Capture the cell that displays the provided text and extract its [x, y] central coordinate. 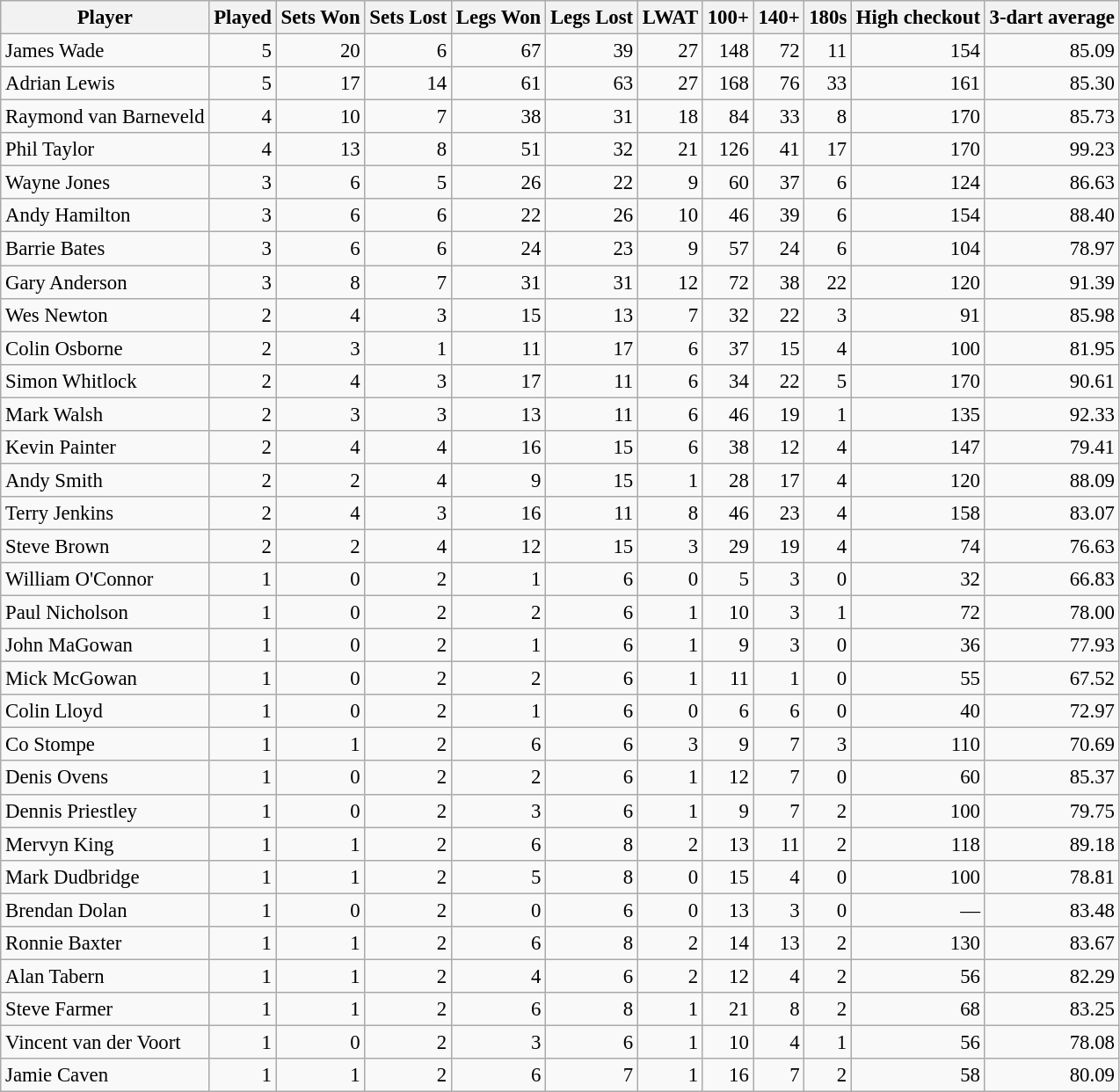
84 [728, 117]
85.30 [1051, 84]
85.73 [1051, 117]
Brendan Dolan [105, 910]
Mervyn King [105, 844]
180s [828, 18]
Andy Hamilton [105, 215]
66.83 [1051, 579]
Wayne Jones [105, 183]
86.63 [1051, 183]
Jamie Caven [105, 1075]
67.52 [1051, 679]
36 [919, 645]
Player [105, 18]
67 [499, 51]
85.98 [1051, 315]
Sets Lost [408, 18]
Barrie Bates [105, 249]
58 [919, 1075]
148 [728, 51]
Ronnie Baxter [105, 943]
Steve Brown [105, 546]
76 [779, 84]
90.61 [1051, 381]
140+ [779, 18]
Dennis Priestley [105, 811]
3-dart average [1051, 18]
77.93 [1051, 645]
91.39 [1051, 282]
100+ [728, 18]
Andy Smith [105, 480]
130 [919, 943]
29 [728, 546]
Wes Newton [105, 315]
91 [919, 315]
110 [919, 745]
85.37 [1051, 778]
72.97 [1051, 711]
124 [919, 183]
83.07 [1051, 513]
76.63 [1051, 546]
Steve Farmer [105, 1009]
— [919, 910]
Sets Won [320, 18]
41 [779, 149]
70.69 [1051, 745]
Simon Whitlock [105, 381]
Co Stompe [105, 745]
Played [243, 18]
158 [919, 513]
Legs Lost [593, 18]
55 [919, 679]
79.41 [1051, 448]
81.95 [1051, 348]
168 [728, 84]
104 [919, 249]
147 [919, 448]
78.81 [1051, 877]
51 [499, 149]
78.97 [1051, 249]
118 [919, 844]
78.00 [1051, 613]
William O'Connor [105, 579]
34 [728, 381]
78.08 [1051, 1042]
83.67 [1051, 943]
57 [728, 249]
28 [728, 480]
88.09 [1051, 480]
83.25 [1051, 1009]
Gary Anderson [105, 282]
82.29 [1051, 976]
Mark Walsh [105, 414]
88.40 [1051, 215]
63 [593, 84]
Denis Ovens [105, 778]
LWAT [670, 18]
161 [919, 84]
Adrian Lewis [105, 84]
Kevin Painter [105, 448]
Terry Jenkins [105, 513]
99.23 [1051, 149]
89.18 [1051, 844]
Phil Taylor [105, 149]
92.33 [1051, 414]
68 [919, 1009]
Mark Dudbridge [105, 877]
Mick McGowan [105, 679]
Paul Nicholson [105, 613]
85.09 [1051, 51]
79.75 [1051, 811]
80.09 [1051, 1075]
Alan Tabern [105, 976]
Vincent van der Voort [105, 1042]
74 [919, 546]
135 [919, 414]
18 [670, 117]
Raymond van Barneveld [105, 117]
126 [728, 149]
James Wade [105, 51]
Legs Won [499, 18]
83.48 [1051, 910]
John MaGowan [105, 645]
20 [320, 51]
Colin Osborne [105, 348]
Colin Lloyd [105, 711]
High checkout [919, 18]
61 [499, 84]
40 [919, 711]
